Identify which cell holds the provided text, then report its [X, Y] central coordinate. 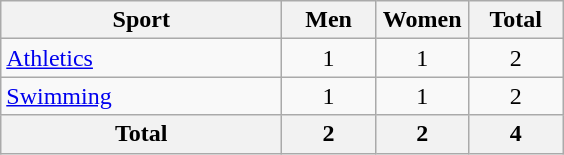
Sport [142, 20]
Swimming [142, 96]
Women [422, 20]
Men [329, 20]
4 [516, 134]
Athletics [142, 58]
